Determine the [x, y] coordinate at the center of the cell enclosing the given text.  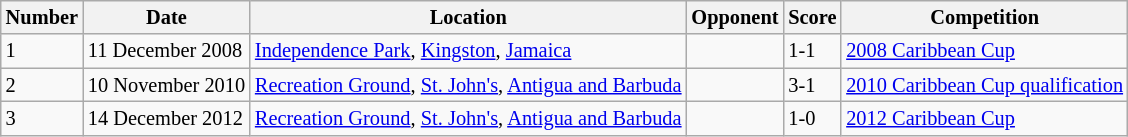
Location [468, 17]
3-1 [812, 85]
Competition [984, 17]
14 December 2012 [166, 118]
2008 Caribbean Cup [984, 51]
10 November 2010 [166, 85]
2 [42, 85]
Independence Park, Kingston, Jamaica [468, 51]
2010 Caribbean Cup qualification [984, 85]
11 December 2008 [166, 51]
Number [42, 17]
1 [42, 51]
Opponent [734, 17]
1-0 [812, 118]
1-1 [812, 51]
3 [42, 118]
2012 Caribbean Cup [984, 118]
Date [166, 17]
Score [812, 17]
